Capture the cell that displays the provided text and extract its (X, Y) central coordinate. 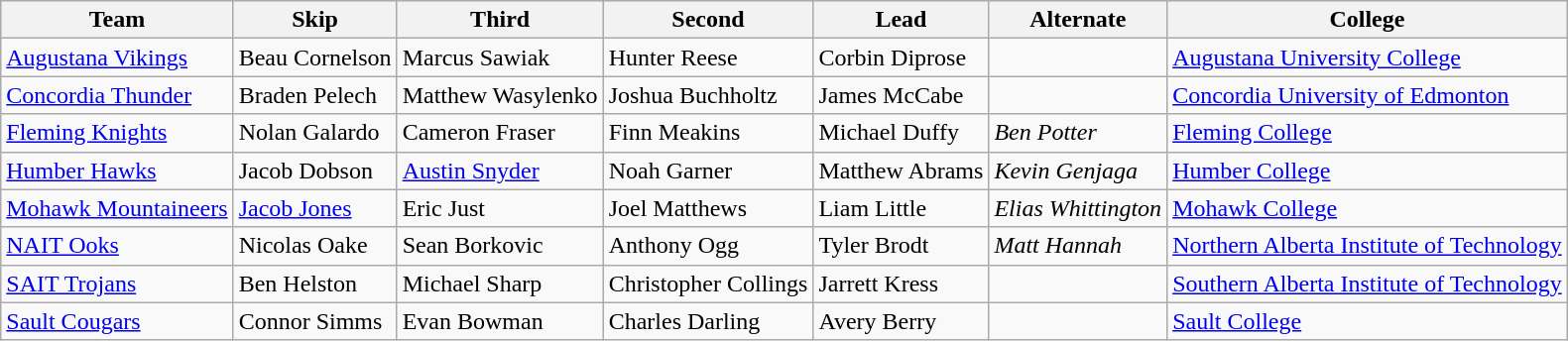
Team (117, 20)
Ben Potter (1078, 133)
Matthew Wasylenko (500, 95)
Avery Berry (901, 321)
Jarrett Kress (901, 284)
Tyler Brodt (901, 246)
Sault Cougars (117, 321)
Kevin Genjaga (1078, 170)
Michael Duffy (901, 133)
Joel Matthews (708, 208)
Noah Garner (708, 170)
Jacob Dobson (315, 170)
Christopher Collings (708, 284)
James McCabe (901, 95)
Concordia University of Edmonton (1368, 95)
Northern Alberta Institute of Technology (1368, 246)
Third (500, 20)
Cameron Fraser (500, 133)
Joshua Buchholtz (708, 95)
Concordia Thunder (117, 95)
Austin Snyder (500, 170)
NAIT Ooks (117, 246)
Anthony Ogg (708, 246)
Matt Hannah (1078, 246)
Marcus Sawiak (500, 57)
Alternate (1078, 20)
Mohawk Mountaineers (117, 208)
Ben Helston (315, 284)
Southern Alberta Institute of Technology (1368, 284)
Second (708, 20)
Elias Whittington (1078, 208)
Nolan Galardo (315, 133)
Corbin Diprose (901, 57)
Sault College (1368, 321)
SAIT Trojans (117, 284)
Liam Little (901, 208)
Beau Cornelson (315, 57)
Finn Meakins (708, 133)
Braden Pelech (315, 95)
Hunter Reese (708, 57)
Mohawk College (1368, 208)
Augustana Vikings (117, 57)
Skip (315, 20)
Humber College (1368, 170)
Connor Simms (315, 321)
College (1368, 20)
Lead (901, 20)
Sean Borkovic (500, 246)
Augustana University College (1368, 57)
Jacob Jones (315, 208)
Humber Hawks (117, 170)
Fleming Knights (117, 133)
Michael Sharp (500, 284)
Evan Bowman (500, 321)
Nicolas Oake (315, 246)
Fleming College (1368, 133)
Eric Just (500, 208)
Charles Darling (708, 321)
Matthew Abrams (901, 170)
